Provide the [X, Y] coordinate of the cell's center where the given text is located.  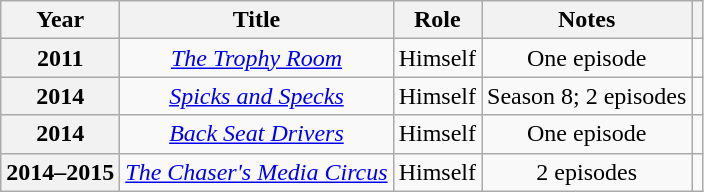
2 episodes [587, 172]
The Trophy Room [256, 58]
Title [256, 20]
2014–2015 [60, 172]
The Chaser's Media Circus [256, 172]
2011 [60, 58]
Season 8; 2 episodes [587, 96]
Year [60, 20]
Role [437, 20]
Notes [587, 20]
Spicks and Specks [256, 96]
Back Seat Drivers [256, 134]
